Return the (x, y) coordinate for the center point of the cell that contains the specified text.  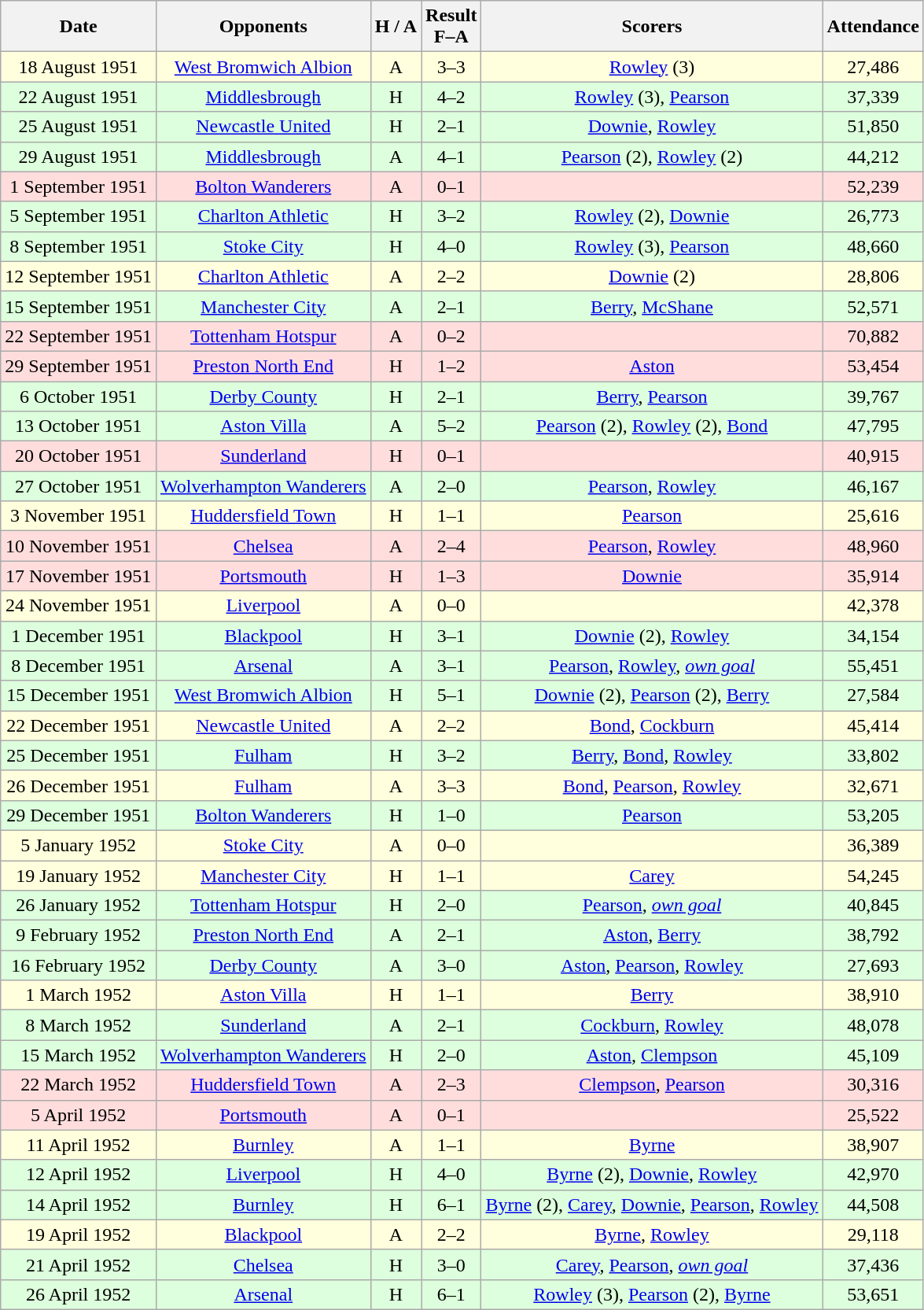
5 January 1952 (79, 845)
1–3 (451, 576)
29,118 (873, 1234)
14 April 1952 (79, 1205)
22 March 1952 (79, 1085)
Pearson, own goal (652, 906)
Cockburn, Rowley (652, 1025)
16 February 1952 (79, 965)
22 December 1951 (79, 725)
36,389 (873, 845)
45,109 (873, 1055)
42,378 (873, 606)
6 October 1951 (79, 396)
52,239 (873, 186)
27 October 1951 (79, 486)
12 April 1952 (79, 1175)
5 April 1952 (79, 1115)
Byrne (652, 1145)
22 August 1951 (79, 97)
Rowley (3) (652, 67)
8 December 1951 (79, 666)
Byrne, Rowley (652, 1234)
21 April 1952 (79, 1264)
Aston, Berry (652, 935)
1–0 (451, 815)
5 September 1951 (79, 216)
48,078 (873, 1025)
0–2 (451, 336)
4–1 (451, 157)
55,451 (873, 666)
Byrne (2), Downie, Rowley (652, 1175)
38,910 (873, 995)
Berry, McShane (652, 306)
H / A (396, 27)
40,915 (873, 456)
53,454 (873, 366)
Date (79, 27)
48,960 (873, 546)
15 March 1952 (79, 1055)
Clempson, Pearson (652, 1085)
Berry, Bond, Rowley (652, 755)
Aston, Clempson (652, 1055)
Downie, Rowley (652, 127)
42,970 (873, 1175)
29 August 1951 (79, 157)
3 November 1951 (79, 516)
Carey (652, 876)
Pearson (2), Rowley (2), Bond (652, 426)
15 September 1951 (79, 306)
17 November 1951 (79, 576)
Rowley (3), Pearson (2), Byrne (652, 1294)
26 January 1952 (79, 906)
2–3 (451, 1085)
44,508 (873, 1205)
1 December 1951 (79, 636)
5–2 (451, 426)
1–2 (451, 366)
27,693 (873, 965)
26,773 (873, 216)
Attendance (873, 27)
Aston, Pearson, Rowley (652, 965)
8 September 1951 (79, 246)
35,914 (873, 576)
13 October 1951 (79, 426)
39,767 (873, 396)
Pearson (2), Rowley (2) (652, 157)
20 October 1951 (79, 456)
37,436 (873, 1264)
38,907 (873, 1145)
33,802 (873, 755)
Opponents (263, 27)
26 December 1951 (79, 785)
Bond, Pearson, Rowley (652, 785)
29 September 1951 (79, 366)
53,205 (873, 815)
51,850 (873, 127)
48,660 (873, 246)
Downie (652, 576)
Berry (652, 995)
5–1 (451, 696)
11 April 1952 (79, 1145)
Downie (2) (652, 276)
Berry, Pearson (652, 396)
37,339 (873, 97)
Bond, Cockburn (652, 725)
Carey, Pearson, own goal (652, 1264)
29 December 1951 (79, 815)
Pearson, Rowley, own goal (652, 666)
1 March 1952 (79, 995)
54,245 (873, 876)
ResultF–A (451, 27)
22 September 1951 (79, 336)
8 March 1952 (79, 1025)
25 August 1951 (79, 127)
1 September 1951 (79, 186)
25,616 (873, 516)
Aston (652, 366)
32,671 (873, 785)
70,882 (873, 336)
24 November 1951 (79, 606)
Byrne (2), Carey, Downie, Pearson, Rowley (652, 1205)
Downie (2), Rowley (652, 636)
9 February 1952 (79, 935)
Downie (2), Pearson (2), Berry (652, 696)
38,792 (873, 935)
25,522 (873, 1115)
28,806 (873, 276)
30,316 (873, 1085)
Rowley (2), Downie (652, 216)
52,571 (873, 306)
45,414 (873, 725)
46,167 (873, 486)
34,154 (873, 636)
40,845 (873, 906)
18 August 1951 (79, 67)
27,486 (873, 67)
Scorers (652, 27)
19 April 1952 (79, 1234)
53,651 (873, 1294)
27,584 (873, 696)
15 December 1951 (79, 696)
2–4 (451, 546)
10 November 1951 (79, 546)
4–2 (451, 97)
44,212 (873, 157)
26 April 1952 (79, 1294)
47,795 (873, 426)
25 December 1951 (79, 755)
19 January 1952 (79, 876)
12 September 1951 (79, 276)
